Locate the cell with the specified text and output its [x, y] center coordinate. 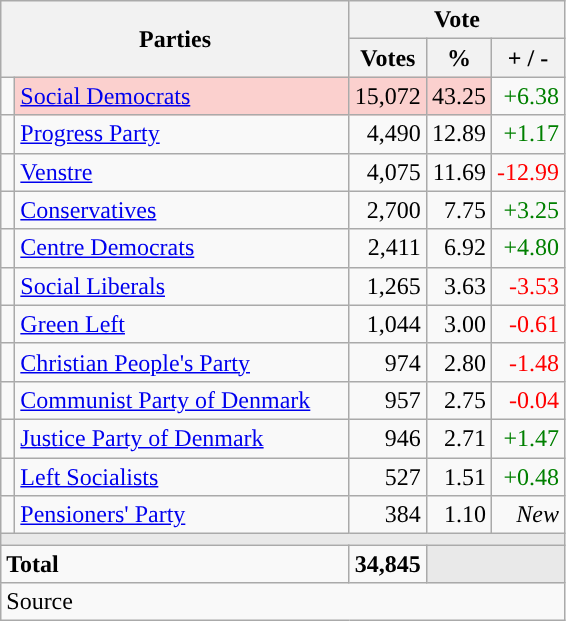
Left Socialists [182, 477]
+1.17 [528, 134]
1.51 [458, 477]
Christian People's Party [182, 362]
Pensioners' Party [182, 515]
Progress Party [182, 134]
527 [388, 477]
1,265 [388, 286]
11.69 [458, 172]
1.10 [458, 515]
15,072 [388, 96]
2.71 [458, 438]
2,700 [388, 210]
New [528, 515]
-0.04 [528, 400]
+1.47 [528, 438]
Venstre [182, 172]
Conservatives [182, 210]
3.63 [458, 286]
+3.25 [528, 210]
4,490 [388, 134]
2,411 [388, 248]
Total [176, 564]
+0.48 [528, 477]
Social Liberals [182, 286]
957 [388, 400]
Green Left [182, 324]
-3.53 [528, 286]
Votes [388, 58]
2.75 [458, 400]
+6.38 [528, 96]
384 [388, 515]
Centre Democrats [182, 248]
12.89 [458, 134]
Justice Party of Denmark [182, 438]
-1.48 [528, 362]
4,075 [388, 172]
+4.80 [528, 248]
43.25 [458, 96]
-12.99 [528, 172]
3.00 [458, 324]
+ / - [528, 58]
-0.61 [528, 324]
34,845 [388, 564]
Vote [456, 20]
Source [283, 602]
1,044 [388, 324]
974 [388, 362]
2.80 [458, 362]
7.75 [458, 210]
946 [388, 438]
Social Democrats [182, 96]
% [458, 58]
Communist Party of Denmark [182, 400]
Parties [176, 39]
6.92 [458, 248]
